Return [X, Y] of the center of cell containing provided text 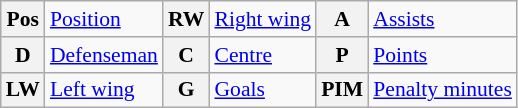
Position [104, 19]
Points [442, 55]
Penalty minutes [442, 90]
Assists [442, 19]
P [342, 55]
Goals [262, 90]
Pos [23, 19]
A [342, 19]
G [186, 90]
Left wing [104, 90]
RW [186, 19]
LW [23, 90]
C [186, 55]
PIM [342, 90]
Centre [262, 55]
Defenseman [104, 55]
D [23, 55]
Right wing [262, 19]
